Detect which cell encompasses the target text, then output its (X, Y) center coordinate. 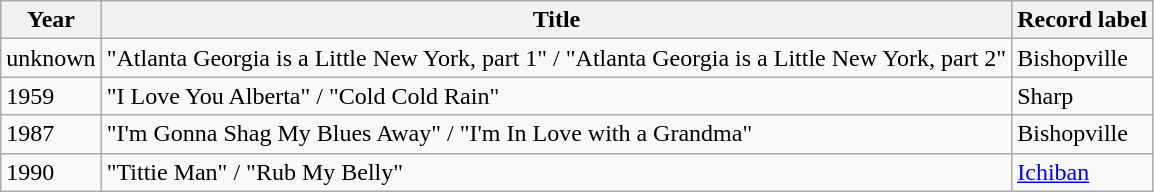
1990 (51, 172)
Record label (1082, 20)
"I Love You Alberta" / "Cold Cold Rain" (556, 96)
1987 (51, 134)
1959 (51, 96)
"Atlanta Georgia is a Little New York, part 1" / "Atlanta Georgia is a Little New York, part 2" (556, 58)
Title (556, 20)
"Tittie Man" / "Rub My Belly" (556, 172)
unknown (51, 58)
Year (51, 20)
Sharp (1082, 96)
"I'm Gonna Shag My Blues Away" / "I'm In Love with a Grandma" (556, 134)
Ichiban (1082, 172)
